Provide the [x, y] coordinate of the cell's center where the given text is located.  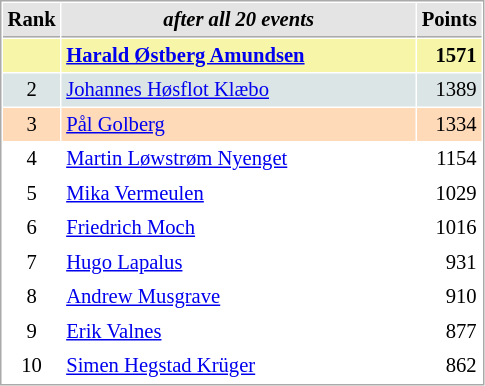
Mika Vermeulen [239, 194]
3 [32, 124]
Rank [32, 20]
10 [32, 366]
Points [449, 20]
1029 [449, 194]
Andrew Musgrave [239, 296]
Martin Løwstrøm Nyenget [239, 158]
910 [449, 296]
4 [32, 158]
Harald Østberg Amundsen [239, 56]
1334 [449, 124]
8 [32, 296]
862 [449, 366]
1389 [449, 90]
after all 20 events [239, 20]
1016 [449, 228]
Johannes Høsflot Klæbo [239, 90]
6 [32, 228]
Friedrich Moch [239, 228]
2 [32, 90]
9 [32, 332]
1154 [449, 158]
5 [32, 194]
Pål Golberg [239, 124]
931 [449, 262]
Erik Valnes [239, 332]
7 [32, 262]
1571 [449, 56]
Hugo Lapalus [239, 262]
877 [449, 332]
Simen Hegstad Krüger [239, 366]
